Return the (X, Y) coordinate for the center point of the cell that contains the specified text.  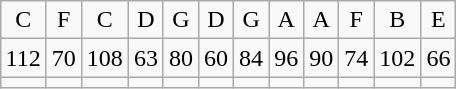
96 (286, 58)
66 (438, 58)
74 (356, 58)
70 (64, 58)
B (398, 20)
112 (23, 58)
108 (104, 58)
60 (216, 58)
102 (398, 58)
90 (322, 58)
63 (146, 58)
84 (252, 58)
80 (180, 58)
E (438, 20)
